For the text-containing cell, return its midpoint in (x, y) coordinate format. 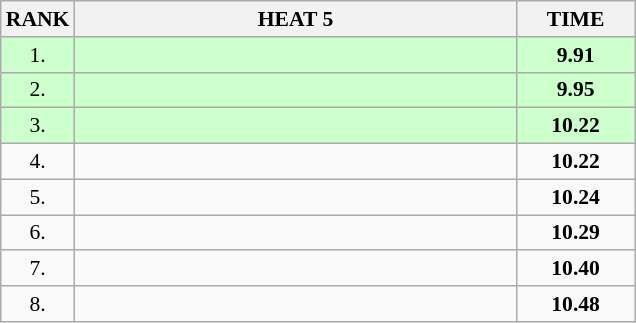
10.29 (576, 233)
10.40 (576, 269)
8. (38, 304)
10.48 (576, 304)
2. (38, 90)
TIME (576, 19)
6. (38, 233)
9.95 (576, 90)
3. (38, 126)
7. (38, 269)
5. (38, 197)
4. (38, 162)
HEAT 5 (295, 19)
10.24 (576, 197)
RANK (38, 19)
1. (38, 55)
9.91 (576, 55)
